Identify which cell holds the provided text, then report its (x, y) central coordinate. 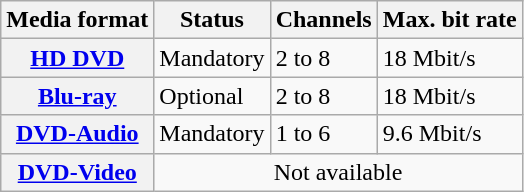
Media format (78, 20)
9.6 Mbit/s (450, 134)
Not available (338, 172)
HD DVD (78, 58)
DVD-Audio (78, 134)
Channels (324, 20)
Optional (212, 96)
Status (212, 20)
Blu-ray (78, 96)
Max. bit rate (450, 20)
1 to 6 (324, 134)
DVD-Video (78, 172)
